Detect which cell encompasses the target text, then output its (X, Y) center coordinate. 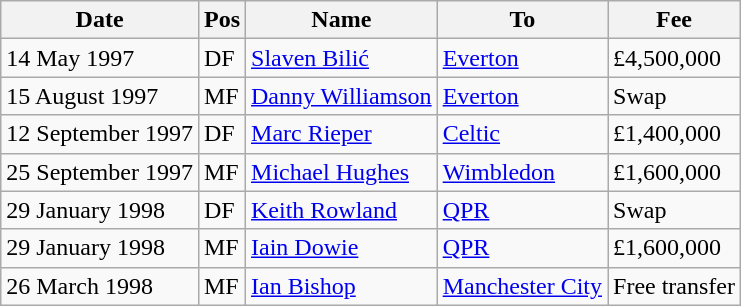
12 September 1997 (100, 134)
Slaven Bilić (342, 58)
14 May 1997 (100, 58)
15 August 1997 (100, 96)
Manchester City (522, 286)
Celtic (522, 134)
Free transfer (674, 286)
25 September 1997 (100, 172)
Michael Hughes (342, 172)
26 March 1998 (100, 286)
£4,500,000 (674, 58)
Fee (674, 20)
Keith Rowland (342, 210)
Date (100, 20)
Wimbledon (522, 172)
Pos (222, 20)
Marc Rieper (342, 134)
Ian Bishop (342, 286)
Iain Dowie (342, 248)
Danny Williamson (342, 96)
£1,400,000 (674, 134)
To (522, 20)
Name (342, 20)
